Extract the [x, y] coordinate from the center of the cell holding the provided text.  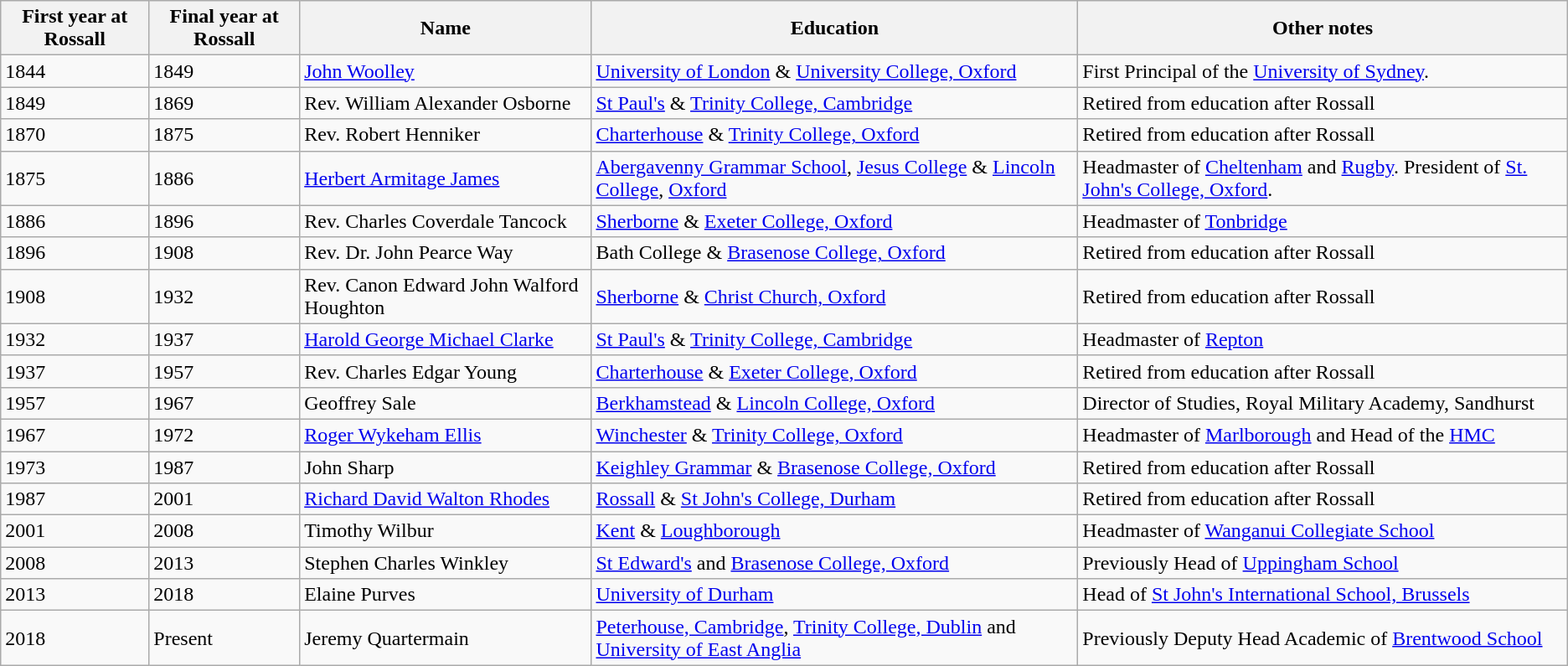
Bath College & Brasenose College, Oxford [834, 253]
Sherborne & Exeter College, Oxford [834, 221]
Name [446, 28]
Education [834, 28]
First year at Rossall [75, 28]
Timothy Wilbur [446, 531]
1869 [224, 103]
Rev. Dr. John Pearce Way [446, 253]
Peterhouse, Cambridge, Trinity College, Dublin and University of East Anglia [834, 638]
Harold George Michael Clarke [446, 339]
Director of Studies, Royal Military Academy, Sandhurst [1323, 403]
Present [224, 638]
Jeremy Quartermain [446, 638]
Head of St John's International School, Brussels [1323, 595]
Richard David Walton Rhodes [446, 499]
Sherborne & Christ Church, Oxford [834, 297]
Headmaster of Repton [1323, 339]
Rev. Charles Edgar Young [446, 371]
Rev. Canon Edward John Walford Houghton [446, 297]
University of London & University College, Oxford [834, 71]
Rossall & St John's College, Durham [834, 499]
Headmaster of Wanganui Collegiate School [1323, 531]
Previously Deputy Head Academic of Brentwood School [1323, 638]
Geoffrey Sale [446, 403]
Berkhamstead & Lincoln College, Oxford [834, 403]
Headmaster of Tonbridge [1323, 221]
Headmaster of Cheltenham and Rugby. President of St. John's College, Oxford. [1323, 178]
Kent & Loughborough [834, 531]
1972 [224, 435]
1973 [75, 467]
First Principal of the University of Sydney. [1323, 71]
Charterhouse & Trinity College, Oxford [834, 135]
Rev. William Alexander Osborne [446, 103]
Other notes [1323, 28]
John Sharp [446, 467]
University of Durham [834, 595]
Headmaster of Marlborough and Head of the HMC [1323, 435]
Herbert Armitage James [446, 178]
1870 [75, 135]
Keighley Grammar & Brasenose College, Oxford [834, 467]
Abergavenny Grammar School, Jesus College & Lincoln College, Oxford [834, 178]
Charterhouse & Exeter College, Oxford [834, 371]
1844 [75, 71]
Rev. Charles Coverdale Tancock [446, 221]
John Woolley [446, 71]
Previously Head of Uppingham School [1323, 563]
Winchester & Trinity College, Oxford [834, 435]
Elaine Purves [446, 595]
Stephen Charles Winkley [446, 563]
Rev. Robert Henniker [446, 135]
Final year at Rossall [224, 28]
St Edward's and Brasenose College, Oxford [834, 563]
Roger Wykeham Ellis [446, 435]
